Output the (X, Y) coordinate of the center of the cell containing the given text.  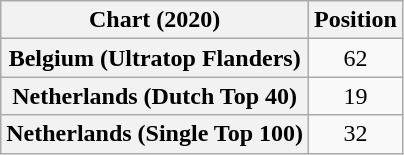
Position (356, 20)
Netherlands (Single Top 100) (155, 134)
Belgium (Ultratop Flanders) (155, 58)
62 (356, 58)
Chart (2020) (155, 20)
Netherlands (Dutch Top 40) (155, 96)
19 (356, 96)
32 (356, 134)
